Output the (X, Y) coordinate of the center of the cell containing the given text.  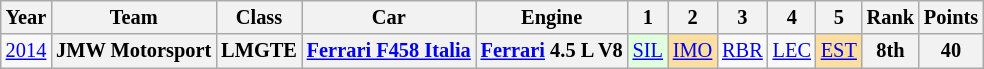
2 (692, 17)
Points (951, 17)
RBR (742, 51)
IMO (692, 51)
Year (26, 17)
5 (839, 17)
4 (792, 17)
Ferrari 4.5 L V8 (552, 51)
LMGTE (259, 51)
Rank (890, 17)
Ferrari F458 Italia (389, 51)
40 (951, 51)
1 (648, 17)
Engine (552, 17)
8th (890, 51)
LEC (792, 51)
SIL (648, 51)
Class (259, 17)
2014 (26, 51)
3 (742, 17)
EST (839, 51)
Team (134, 17)
JMW Motorsport (134, 51)
Car (389, 17)
